For the text-containing cell, return its midpoint in [x, y] coordinate format. 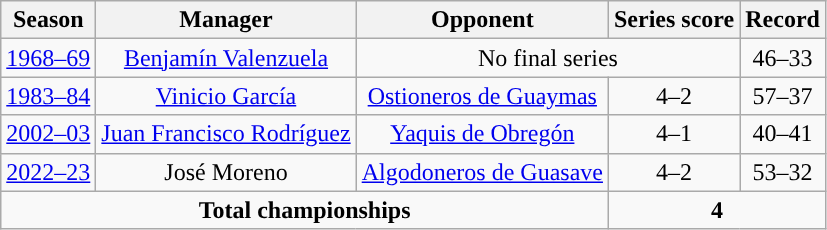
40–41 [783, 134]
4–1 [674, 134]
1983–84 [48, 96]
Yaquis de Obregón [482, 134]
No final series [548, 58]
53–32 [783, 172]
Manager [226, 20]
Total championships [305, 210]
Opponent [482, 20]
José Moreno [226, 172]
2022–23 [48, 172]
4 [716, 210]
Juan Francisco Rodríguez [226, 134]
46–33 [783, 58]
Benjamín Valenzuela [226, 58]
2002–03 [48, 134]
Algodoneros de Guasave [482, 172]
57–37 [783, 96]
Ostioneros de Guaymas [482, 96]
Vinicio García [226, 96]
1968–69 [48, 58]
Series score [674, 20]
Season [48, 20]
Record [783, 20]
